Return [X, Y] of the center of cell containing provided text 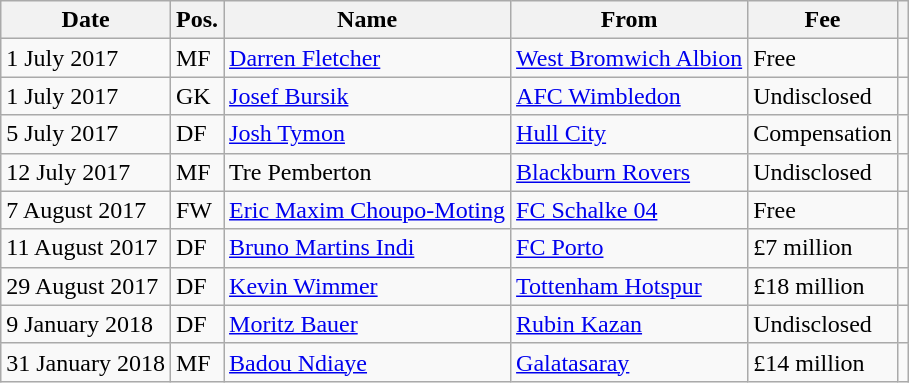
11 August 2017 [86, 248]
Pos. [196, 20]
£7 million [823, 248]
31 January 2018 [86, 362]
Galatasaray [630, 362]
Josh Tymon [368, 134]
FC Porto [630, 248]
FC Schalke 04 [630, 210]
Date [86, 20]
£18 million [823, 286]
Blackburn Rovers [630, 172]
Darren Fletcher [368, 58]
Moritz Bauer [368, 324]
Name [368, 20]
Kevin Wimmer [368, 286]
GK [196, 96]
12 July 2017 [86, 172]
Tre Pemberton [368, 172]
Compensation [823, 134]
FW [196, 210]
Hull City [630, 134]
Fee [823, 20]
West Bromwich Albion [630, 58]
Eric Maxim Choupo-Moting [368, 210]
7 August 2017 [86, 210]
From [630, 20]
9 January 2018 [86, 324]
Tottenham Hotspur [630, 286]
29 August 2017 [86, 286]
5 July 2017 [86, 134]
Badou Ndiaye [368, 362]
Rubin Kazan [630, 324]
£14 million [823, 362]
AFC Wimbledon [630, 96]
Bruno Martins Indi [368, 248]
Josef Bursik [368, 96]
